Scan for the cell matching the given text and deliver its [X, Y] coordinate at center. 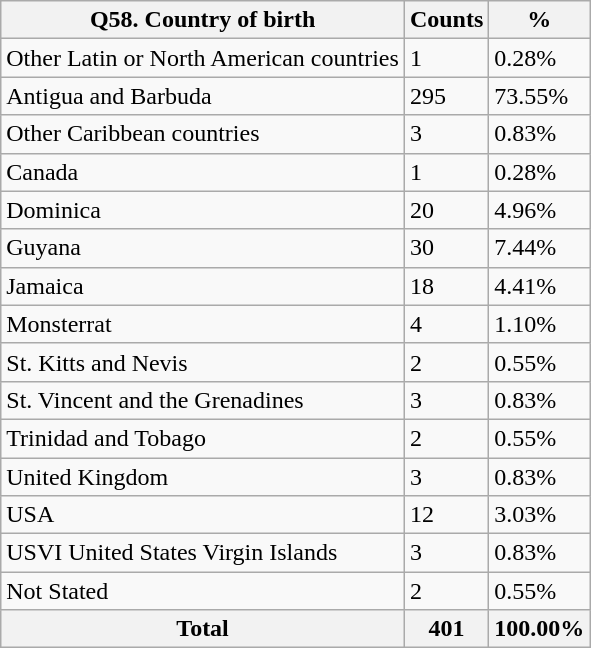
7.44% [540, 248]
USA [203, 515]
20 [446, 210]
73.55% [540, 96]
Not Stated [203, 591]
Guyana [203, 248]
% [540, 20]
30 [446, 248]
Trinidad and Tobago [203, 438]
401 [446, 629]
Q58. Country of birth [203, 20]
Monsterrat [203, 324]
3.03% [540, 515]
USVI United States Virgin Islands [203, 553]
100.00% [540, 629]
4 [446, 324]
United Kingdom [203, 477]
12 [446, 515]
295 [446, 96]
St. Vincent and the Grenadines [203, 400]
Dominica [203, 210]
Canada [203, 172]
St. Kitts and Nevis [203, 362]
4.41% [540, 286]
Other Caribbean countries [203, 134]
Antigua and Barbuda [203, 96]
18 [446, 286]
Counts [446, 20]
4.96% [540, 210]
1.10% [540, 324]
Jamaica [203, 286]
Total [203, 629]
Other Latin or North American countries [203, 58]
